From the cell containing the given text, extract its center point as [x, y] coordinate. 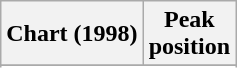
Chart (1998) [72, 34]
Peakposition [189, 34]
